Search for the cell housing the specified text and yield its [x, y] center coordinate. 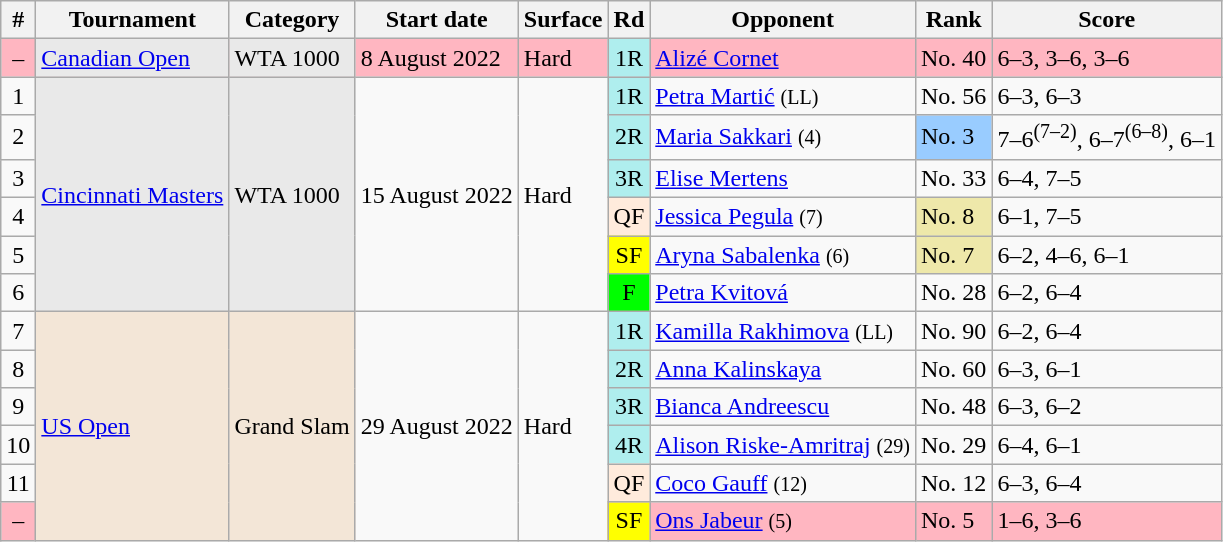
No. 5 [953, 521]
Kamilla Rakhimova (LL) [783, 331]
No. 60 [953, 369]
8 [18, 369]
No. 90 [953, 331]
Start date [436, 20]
1–6, 3–6 [1107, 521]
6–3, 6–2 [1107, 407]
Maria Sakkari (4) [783, 138]
No. 8 [953, 217]
9 [18, 407]
6–3, 6–3 [1107, 96]
Canadian Open [132, 58]
Rank [953, 20]
1 [18, 96]
6–2, 4–6, 6–1 [1107, 255]
No. 40 [953, 58]
US Open [132, 426]
Ons Jabeur (5) [783, 521]
Aryna Sabalenka (6) [783, 255]
6–1, 7–5 [1107, 217]
7–6(7–2), 6–7(6–8), 6–1 [1107, 138]
6–4, 7–5 [1107, 178]
No. 12 [953, 483]
7 [18, 331]
# [18, 20]
Petra Martić (LL) [783, 96]
Tournament [132, 20]
2 [18, 138]
Jessica Pegula (7) [783, 217]
Score [1107, 20]
6–3, 6–4 [1107, 483]
15 August 2022 [436, 194]
No. 33 [953, 178]
Alizé Cornet [783, 58]
6–3, 3–6, 3–6 [1107, 58]
No. 48 [953, 407]
No. 3 [953, 138]
Bianca Andreescu [783, 407]
8 August 2022 [436, 58]
Elise Mertens [783, 178]
No. 7 [953, 255]
5 [18, 255]
Coco Gauff (12) [783, 483]
11 [18, 483]
Anna Kalinskaya [783, 369]
No. 56 [953, 96]
6 [18, 293]
6–3, 6–1 [1107, 369]
Cincinnati Masters [132, 194]
4R [629, 445]
No. 28 [953, 293]
10 [18, 445]
29 August 2022 [436, 426]
Alison Riske-Amritraj (29) [783, 445]
Surface [563, 20]
Petra Kvitová [783, 293]
Grand Slam [292, 426]
F [629, 293]
Category [292, 20]
6–4, 6–1 [1107, 445]
4 [18, 217]
No. 29 [953, 445]
Opponent [783, 20]
3 [18, 178]
Rd [629, 20]
